Return [x, y] of the center of cell containing provided text 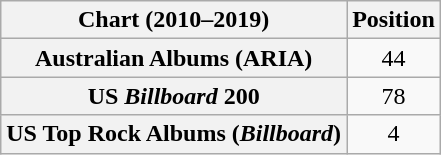
Position [394, 20]
Australian Albums (ARIA) [174, 58]
44 [394, 58]
4 [394, 134]
Chart (2010–2019) [174, 20]
78 [394, 96]
US Top Rock Albums (Billboard) [174, 134]
US Billboard 200 [174, 96]
